Find where the given text appears and provide that cell's center as [x, y] coordinate. 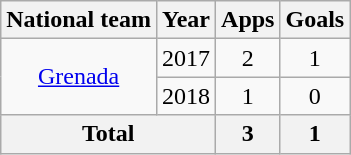
Total [108, 134]
2018 [186, 96]
Apps [248, 20]
Grenada [79, 77]
2 [248, 58]
3 [248, 134]
0 [315, 96]
National team [79, 20]
Year [186, 20]
2017 [186, 58]
Goals [315, 20]
